Find where the given text appears and provide that cell's center as (X, Y) coordinate. 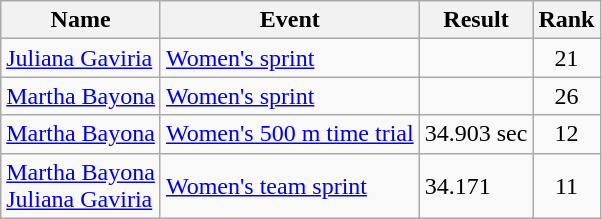
Rank (566, 20)
34.903 sec (476, 134)
Name (81, 20)
21 (566, 58)
11 (566, 186)
Result (476, 20)
26 (566, 96)
12 (566, 134)
Event (290, 20)
Women's team sprint (290, 186)
34.171 (476, 186)
Martha BayonaJuliana Gaviria (81, 186)
Women's 500 m time trial (290, 134)
Juliana Gaviria (81, 58)
